Find where the given text appears and provide that cell's center as [x, y] coordinate. 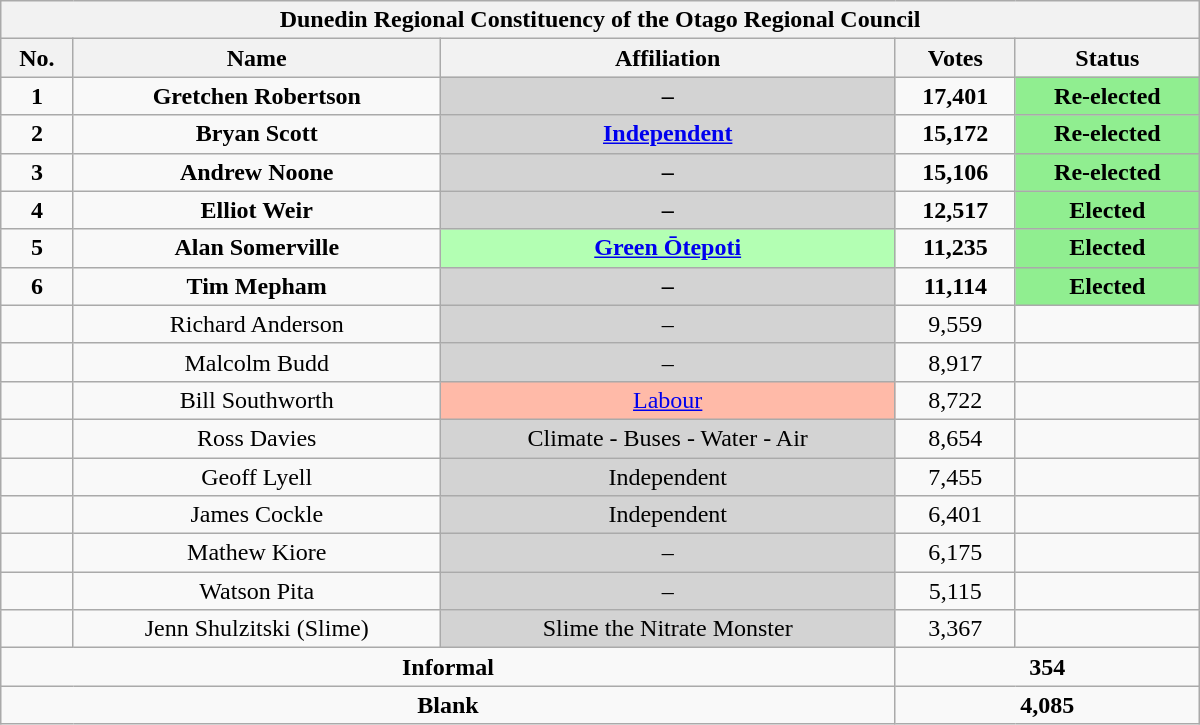
11,114 [955, 286]
Blank [448, 705]
Climate - Buses - Water - Air [668, 438]
7,455 [955, 477]
12,517 [955, 210]
Slime the Nitrate Monster [668, 629]
Jenn Shulzitski (Slime) [256, 629]
Malcolm Budd [256, 362]
17,401 [955, 96]
11,235 [955, 248]
1 [37, 96]
Geoff Lyell [256, 477]
Bill Southworth [256, 400]
6,175 [955, 553]
8,654 [955, 438]
Alan Somerville [256, 248]
354 [1047, 667]
Bryan Scott [256, 134]
3,367 [955, 629]
Votes [955, 58]
Informal [448, 667]
8,917 [955, 362]
No. [37, 58]
Richard Anderson [256, 324]
Green Ōtepoti [668, 248]
Affiliation [668, 58]
Mathew Kiore [256, 553]
3 [37, 172]
Dunedin Regional Constituency of the Otago Regional Council [600, 20]
15,106 [955, 172]
2 [37, 134]
4,085 [1047, 705]
6,401 [955, 515]
5,115 [955, 591]
9,559 [955, 324]
Name [256, 58]
5 [37, 248]
Status [1107, 58]
4 [37, 210]
Elliot Weir [256, 210]
Watson Pita [256, 591]
Gretchen Robertson [256, 96]
Labour [668, 400]
James Cockle [256, 515]
8,722 [955, 400]
Tim Mepham [256, 286]
6 [37, 286]
Ross Davies [256, 438]
Andrew Noone [256, 172]
15,172 [955, 134]
